Return [X, Y] of the center of cell containing provided text 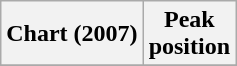
Chart (2007) [72, 34]
Peak position [189, 34]
